Locate the cell with the specified text and output its [X, Y] center coordinate. 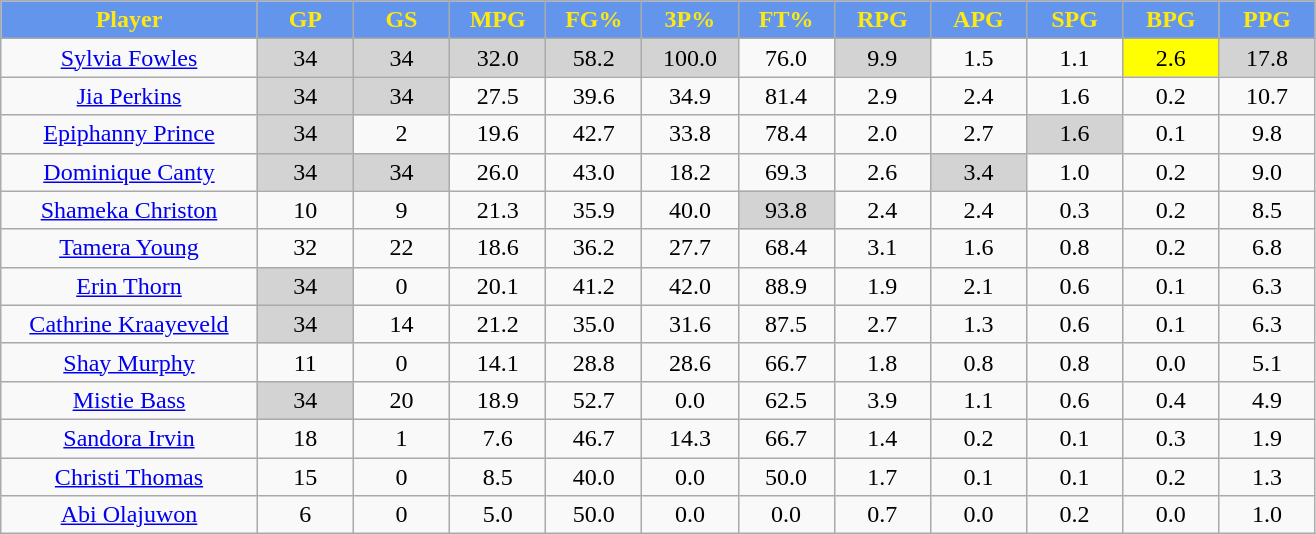
58.2 [594, 58]
3P% [690, 20]
11 [305, 362]
3.1 [882, 248]
FG% [594, 20]
42.0 [690, 286]
1.7 [882, 477]
0.7 [882, 515]
2 [401, 134]
Epiphanny Prince [129, 134]
76.0 [786, 58]
0.4 [1171, 400]
Shameka Christon [129, 210]
Jia Perkins [129, 96]
5.0 [498, 515]
SPG [1075, 20]
93.8 [786, 210]
14 [401, 324]
10 [305, 210]
28.6 [690, 362]
RPG [882, 20]
33.8 [690, 134]
PPG [1267, 20]
18.2 [690, 172]
78.4 [786, 134]
Dominique Canty [129, 172]
18.9 [498, 400]
Mistie Bass [129, 400]
20 [401, 400]
31.6 [690, 324]
2.0 [882, 134]
3.9 [882, 400]
41.2 [594, 286]
FT% [786, 20]
35.9 [594, 210]
Sylvia Fowles [129, 58]
32.0 [498, 58]
3.4 [978, 172]
19.6 [498, 134]
68.4 [786, 248]
81.4 [786, 96]
2.1 [978, 286]
32 [305, 248]
18.6 [498, 248]
26.0 [498, 172]
27.5 [498, 96]
Tamera Young [129, 248]
52.7 [594, 400]
42.7 [594, 134]
9 [401, 210]
27.7 [690, 248]
GP [305, 20]
62.5 [786, 400]
2.9 [882, 96]
39.6 [594, 96]
87.5 [786, 324]
1.5 [978, 58]
20.1 [498, 286]
4.9 [1267, 400]
21.2 [498, 324]
1.8 [882, 362]
Sandora Irvin [129, 438]
43.0 [594, 172]
14.3 [690, 438]
BPG [1171, 20]
1 [401, 438]
46.7 [594, 438]
Erin Thorn [129, 286]
GS [401, 20]
MPG [498, 20]
21.3 [498, 210]
9.0 [1267, 172]
5.1 [1267, 362]
15 [305, 477]
Abi Olajuwon [129, 515]
Shay Murphy [129, 362]
6.8 [1267, 248]
18 [305, 438]
Christi Thomas [129, 477]
69.3 [786, 172]
14.1 [498, 362]
35.0 [594, 324]
88.9 [786, 286]
10.7 [1267, 96]
100.0 [690, 58]
28.8 [594, 362]
34.9 [690, 96]
6 [305, 515]
1.4 [882, 438]
Cathrine Kraayeveld [129, 324]
22 [401, 248]
Player [129, 20]
7.6 [498, 438]
17.8 [1267, 58]
9.8 [1267, 134]
APG [978, 20]
36.2 [594, 248]
9.9 [882, 58]
